Provide the (X, Y) coordinate of the cell's center where the given text is located.  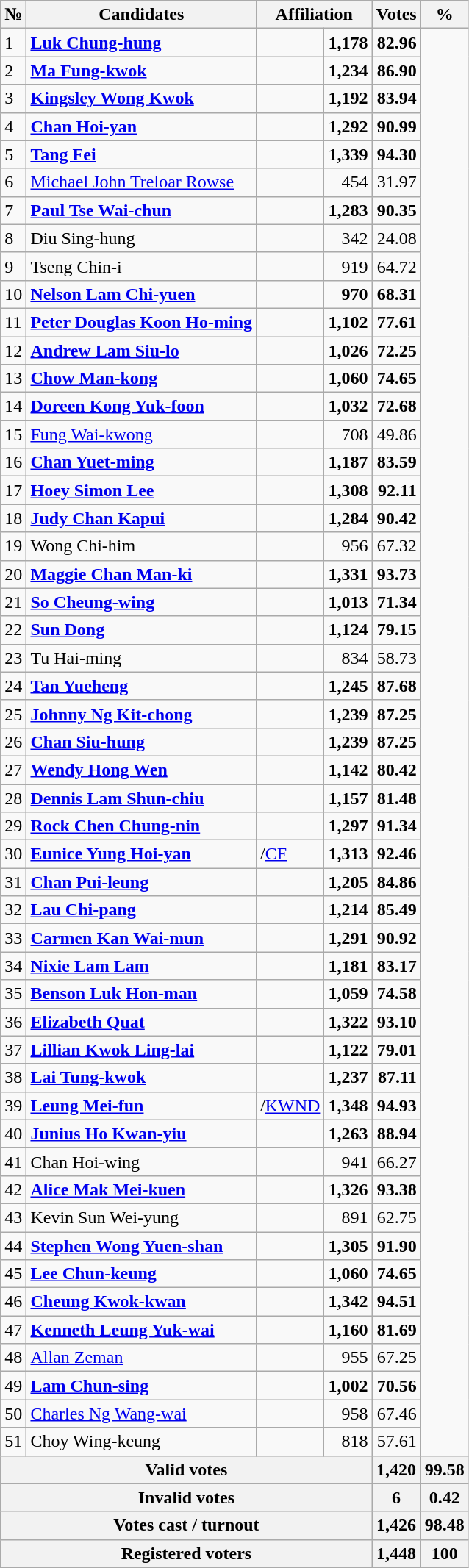
11 (13, 322)
51 (13, 1442)
Hoey Simon Lee (141, 490)
21 (13, 602)
70.56 (396, 1386)
33 (13, 938)
1,339 (348, 154)
90.92 (396, 938)
37 (13, 1050)
71.34 (396, 602)
Kevin Sun Wei-yung (141, 1217)
Maggie Chan Man-ki (141, 574)
Carmen Kan Wai-mun (141, 938)
79.15 (396, 630)
23 (13, 658)
26 (13, 742)
956 (348, 546)
72.68 (396, 407)
Wong Chi-him (141, 546)
1,305 (348, 1246)
Stephen Wong Yuen-shan (141, 1246)
708 (348, 434)
Chow Man-kong (141, 379)
Kenneth Leung Yuk-wai (141, 1330)
1,234 (348, 71)
Andrew Lam Siu-lo (141, 351)
1,313 (348, 854)
1,292 (348, 126)
31 (13, 882)
1,026 (348, 351)
Alice Mak Mei-kuen (141, 1189)
955 (348, 1358)
Chan Hoi-wing (141, 1161)
20 (13, 574)
891 (348, 1217)
100 (444, 1553)
Candidates (141, 15)
Ma Fung-kwok (141, 71)
1,122 (348, 1050)
85.49 (396, 910)
66.27 (396, 1161)
90.35 (396, 210)
83.94 (396, 99)
1,283 (348, 210)
Lau Chi-pang (141, 910)
48 (13, 1358)
Fung Wai-kwong (141, 434)
83.59 (396, 462)
1,059 (348, 994)
Tu Hai-ming (141, 658)
1,205 (348, 882)
50 (13, 1414)
72.25 (396, 351)
1,448 (396, 1553)
94.51 (396, 1302)
2 (13, 71)
77.61 (396, 322)
67.46 (396, 1414)
87.11 (396, 1078)
14 (13, 407)
1,322 (348, 1022)
4 (13, 126)
83.17 (396, 966)
16 (13, 462)
1,124 (348, 630)
1,102 (348, 322)
Luk Chung-hung (141, 43)
Choy Wing-keung (141, 1442)
Chan Hoi-yan (141, 126)
970 (348, 294)
1,160 (348, 1330)
18 (13, 518)
Sun Dong (141, 630)
80.42 (396, 770)
1,326 (348, 1189)
Lee Chun-keung (141, 1274)
1,214 (348, 910)
818 (348, 1442)
/KWND (290, 1106)
454 (348, 182)
Paul Tse Wai-chun (141, 210)
Benson Luk Hon-man (141, 994)
1,348 (348, 1106)
31.97 (396, 182)
1,013 (348, 602)
36 (13, 1022)
Johnny Ng Kit-chong (141, 714)
Invalid votes (187, 1497)
79.01 (396, 1050)
Doreen Kong Yuk-foon (141, 407)
22 (13, 630)
Tang Fei (141, 154)
34 (13, 966)
Votes cast / turnout (187, 1525)
Charles Ng Wang-wai (141, 1414)
Lai Tung-kwok (141, 1078)
1 (13, 43)
Chan Siu-hung (141, 742)
93.38 (396, 1189)
17 (13, 490)
43 (13, 1217)
So Cheung-wing (141, 602)
1,291 (348, 938)
Allan Zeman (141, 1358)
44 (13, 1246)
42 (13, 1189)
87.68 (396, 686)
99.58 (444, 1469)
1,263 (348, 1134)
919 (348, 266)
10 (13, 294)
27 (13, 770)
94.30 (396, 154)
Affiliation (315, 15)
86.90 (396, 71)
1,331 (348, 574)
81.48 (396, 798)
Cheung Kwok-kwan (141, 1302)
19 (13, 546)
3 (13, 99)
Tan Yueheng (141, 686)
62.75 (396, 1217)
% (444, 15)
1,342 (348, 1302)
39 (13, 1106)
15 (13, 434)
1,032 (348, 407)
1,157 (348, 798)
Chan Yuet-ming (141, 462)
1,308 (348, 490)
92.46 (396, 854)
49.86 (396, 434)
74.58 (396, 994)
1,192 (348, 99)
24 (13, 686)
Valid votes (187, 1469)
28 (13, 798)
25 (13, 714)
1,181 (348, 966)
88.94 (396, 1134)
Nelson Lam Chi-yuen (141, 294)
1,420 (396, 1469)
Registered voters (187, 1553)
82.96 (396, 43)
Tseng Chin-i (141, 266)
84.86 (396, 882)
94.93 (396, 1106)
Votes (396, 15)
13 (13, 379)
24.08 (396, 238)
5 (13, 154)
Junius Ho Kwan-yiu (141, 1134)
Peter Douglas Koon Ho-ming (141, 322)
67.25 (396, 1358)
Lam Chun-sing (141, 1386)
1,297 (348, 826)
47 (13, 1330)
90.99 (396, 126)
93.73 (396, 574)
941 (348, 1161)
49 (13, 1386)
41 (13, 1161)
1,284 (348, 518)
29 (13, 826)
38 (13, 1078)
1,002 (348, 1386)
40 (13, 1134)
1,178 (348, 43)
32 (13, 910)
Michael John Treloar Rowse (141, 182)
64.72 (396, 266)
342 (348, 238)
91.34 (396, 826)
Chan Pui-leung (141, 882)
35 (13, 994)
1,245 (348, 686)
93.10 (396, 1022)
Dennis Lam Shun-chiu (141, 798)
91.90 (396, 1246)
8 (13, 238)
12 (13, 351)
7 (13, 210)
834 (348, 658)
1,426 (396, 1525)
81.69 (396, 1330)
Judy Chan Kapui (141, 518)
1,142 (348, 770)
/CF (290, 854)
45 (13, 1274)
Leung Mei-fun (141, 1106)
Wendy Hong Wen (141, 770)
Rock Chen Chung-nin (141, 826)
90.42 (396, 518)
68.31 (396, 294)
0.42 (444, 1497)
Lillian Kwok Ling-lai (141, 1050)
58.73 (396, 658)
Nixie Lam Lam (141, 966)
92.11 (396, 490)
9 (13, 266)
46 (13, 1302)
№ (13, 15)
98.48 (444, 1525)
67.32 (396, 546)
30 (13, 854)
958 (348, 1414)
Diu Sing-hung (141, 238)
Elizabeth Quat (141, 1022)
1,237 (348, 1078)
Eunice Yung Hoi-yan (141, 854)
1,187 (348, 462)
57.61 (396, 1442)
Kingsley Wong Kwok (141, 99)
